Return (x, y) of the center of cell containing provided text 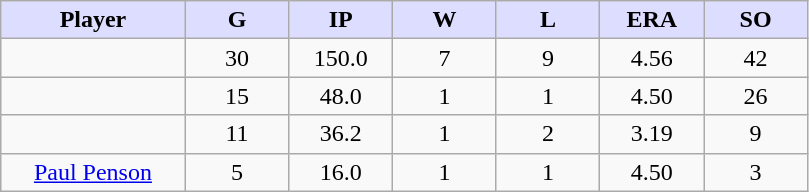
48.0 (341, 96)
3 (756, 172)
26 (756, 96)
42 (756, 58)
5 (237, 172)
W (445, 20)
11 (237, 134)
L (548, 20)
4.56 (652, 58)
ERA (652, 20)
16.0 (341, 172)
Paul Penson (93, 172)
15 (237, 96)
SO (756, 20)
IP (341, 20)
150.0 (341, 58)
G (237, 20)
3.19 (652, 134)
7 (445, 58)
Player (93, 20)
30 (237, 58)
36.2 (341, 134)
2 (548, 134)
